For the text-containing cell, return its midpoint in (X, Y) coordinate format. 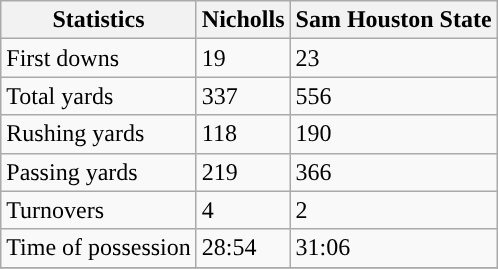
2 (394, 210)
Total yards (99, 96)
Nicholls (243, 20)
190 (394, 134)
28:54 (243, 248)
Sam Houston State (394, 20)
31:06 (394, 248)
23 (394, 58)
Turnovers (99, 210)
Statistics (99, 20)
4 (243, 210)
366 (394, 172)
Passing yards (99, 172)
First downs (99, 58)
337 (243, 96)
118 (243, 134)
219 (243, 172)
556 (394, 96)
19 (243, 58)
Time of possession (99, 248)
Rushing yards (99, 134)
